Pinpoint the cell where the given text exists, returning its [x, y] midpoint coordinate. 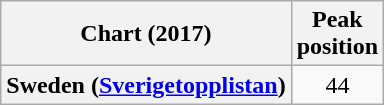
Peakposition [337, 34]
Sweden (Sverigetopplistan) [146, 85]
44 [337, 85]
Chart (2017) [146, 34]
